Search for the cell housing the specified text and yield its [x, y] center coordinate. 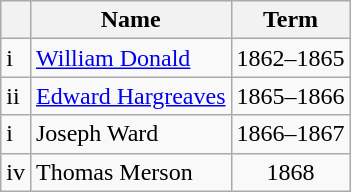
1866–1867 [290, 134]
Name [130, 20]
Edward Hargreaves [130, 96]
Joseph Ward [130, 134]
1865–1866 [290, 96]
1868 [290, 172]
ii [16, 96]
Term [290, 20]
Thomas Merson [130, 172]
William Donald [130, 58]
iv [16, 172]
1862–1865 [290, 58]
